Identify which cell holds the provided text, then report its [x, y] central coordinate. 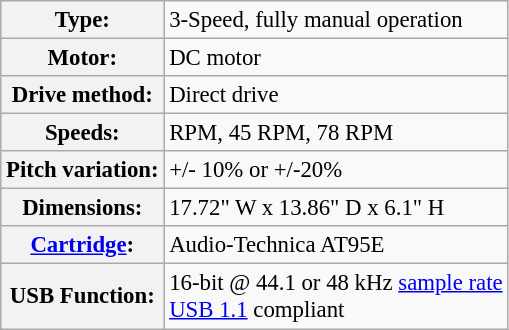
17.72" W x 13.86" D x 6.1" H [336, 208]
DC motor [336, 58]
Motor: [82, 58]
3-Speed, fully manual operation [336, 20]
Cartridge: [82, 245]
Direct drive [336, 95]
+/- 10% or +/-20% [336, 170]
Audio-Technica AT95E [336, 245]
Type: [82, 20]
RPM, 45 RPM, 78 RPM [336, 133]
Speeds: [82, 133]
USB Function: [82, 296]
Pitch variation: [82, 170]
Drive method: [82, 95]
Dimensions: [82, 208]
16-bit @ 44.1 or 48 kHz sample rateUSB 1.1 compliant [336, 296]
